Search for the cell housing the specified text and yield its (x, y) center coordinate. 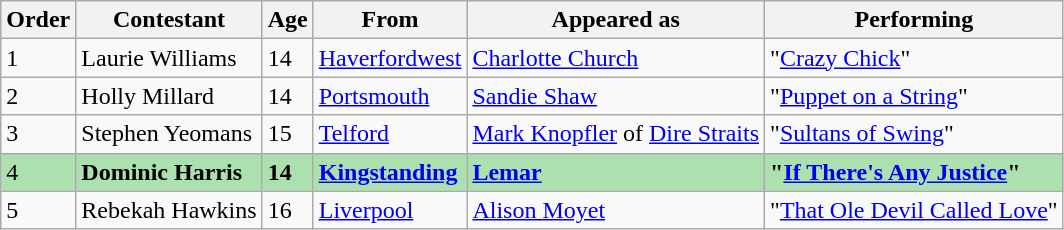
"Sultans of Swing" (914, 134)
Rebekah Hawkins (169, 210)
16 (288, 210)
"If There's Any Justice" (914, 172)
Age (288, 20)
Order (38, 20)
Performing (914, 20)
Charlotte Church (616, 58)
Kingstanding (390, 172)
4 (38, 172)
Haverfordwest (390, 58)
"Puppet on a String" (914, 96)
5 (38, 210)
Holly Millard (169, 96)
Lemar (616, 172)
Mark Knopfler of Dire Straits (616, 134)
3 (38, 134)
Sandie Shaw (616, 96)
15 (288, 134)
"That Ole Devil Called Love" (914, 210)
Alison Moyet (616, 210)
"Crazy Chick" (914, 58)
Appeared as (616, 20)
Laurie Williams (169, 58)
From (390, 20)
Stephen Yeomans (169, 134)
Dominic Harris (169, 172)
2 (38, 96)
Portsmouth (390, 96)
Liverpool (390, 210)
Contestant (169, 20)
1 (38, 58)
Telford (390, 134)
